Extract the [X, Y] coordinate from the center of the cell holding the provided text.  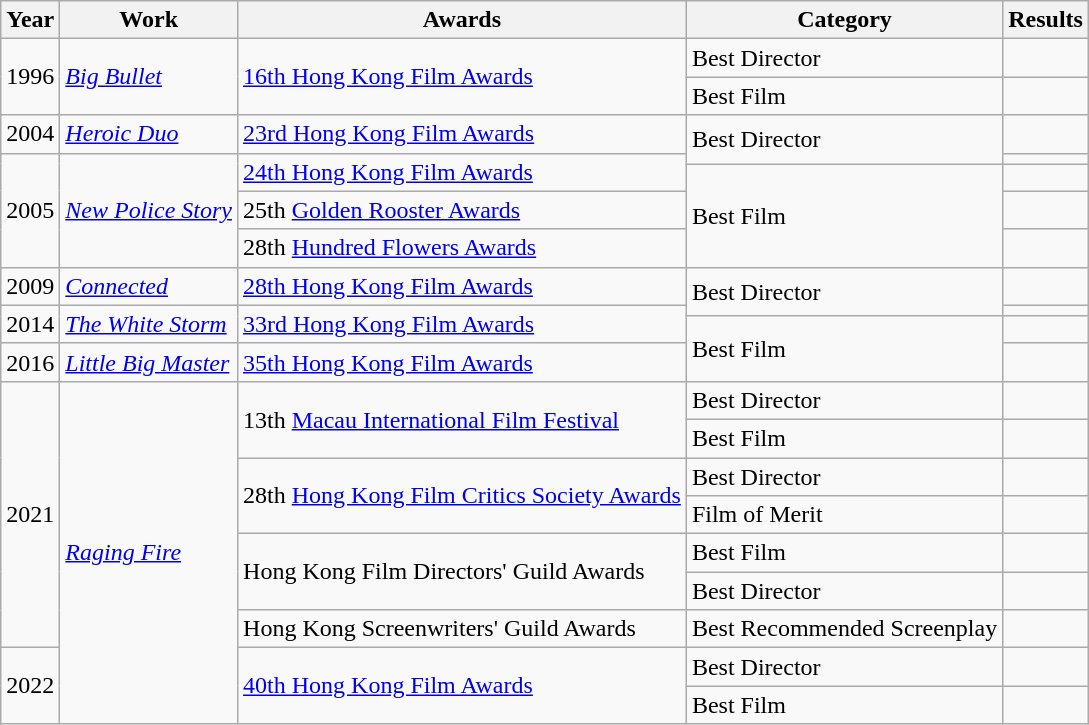
Work [149, 20]
16th Hong Kong Film Awards [462, 77]
35th Hong Kong Film Awards [462, 362]
Best Recommended Screenplay [844, 629]
Raging Fire [149, 552]
25th Golden Rooster Awards [462, 210]
Category [844, 20]
Little Big Master [149, 362]
2021 [30, 514]
2016 [30, 362]
33rd Hong Kong Film Awards [462, 324]
2009 [30, 286]
1996 [30, 77]
Hong Kong Film Directors' Guild Awards [462, 572]
2022 [30, 686]
Connected [149, 286]
Year [30, 20]
28th Hong Kong Film Awards [462, 286]
2005 [30, 210]
Awards [462, 20]
23rd Hong Kong Film Awards [462, 134]
Film of Merit [844, 515]
40th Hong Kong Film Awards [462, 686]
28th Hong Kong Film Critics Society Awards [462, 496]
2004 [30, 134]
Results [1046, 20]
13th Macau International Film Festival [462, 419]
The White Storm [149, 324]
Heroic Duo [149, 134]
Big Bullet [149, 77]
Hong Kong Screenwriters' Guild Awards [462, 629]
2014 [30, 324]
New Police Story [149, 210]
24th Hong Kong Film Awards [462, 172]
28th Hundred Flowers Awards [462, 248]
